Return the (X, Y) coordinate for the center point of the cell that contains the specified text.  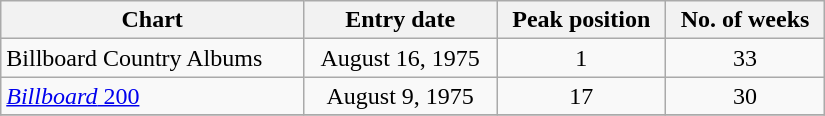
Entry date (400, 20)
August 9, 1975 (400, 96)
Chart (152, 20)
Billboard Country Albums (152, 58)
1 (582, 58)
17 (582, 96)
33 (745, 58)
30 (745, 96)
Billboard 200 (152, 96)
No. of weeks (745, 20)
August 16, 1975 (400, 58)
Peak position (582, 20)
